Determine the [X, Y] coordinate at the center of the cell enclosing the given text.  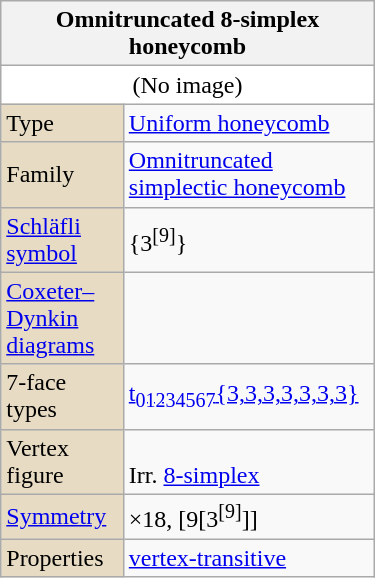
Omnitruncated simplectic honeycomb [248, 174]
Uniform honeycomb [248, 123]
Family [62, 174]
vertex-transitive [248, 558]
Type [62, 123]
7-face types [62, 396]
(No image) [188, 85]
t01234567{3,3,3,3,3,3,3} [248, 396]
Vertex figure [62, 462]
Symmetry [62, 516]
Properties [62, 558]
Irr. 8-simplex [248, 462]
Omnitruncated 8-simplex honeycomb [188, 34]
{3[9]} [248, 240]
×18, [9[3[9]]] [248, 516]
Coxeter–Dynkin diagrams [62, 318]
Schläfli symbol [62, 240]
